For the text-containing cell, return its midpoint in [X, Y] coordinate format. 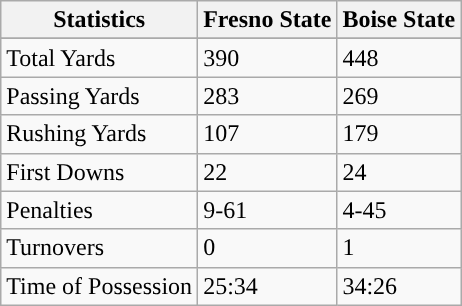
25:34 [268, 286]
448 [399, 58]
269 [399, 96]
1 [399, 248]
Statistics [100, 20]
107 [268, 134]
Boise State [399, 20]
Time of Possession [100, 286]
Total Yards [100, 58]
283 [268, 96]
390 [268, 58]
First Downs [100, 172]
9-61 [268, 210]
22 [268, 172]
Turnovers [100, 248]
24 [399, 172]
Fresno State [268, 20]
34:26 [399, 286]
179 [399, 134]
0 [268, 248]
4-45 [399, 210]
Passing Yards [100, 96]
Rushing Yards [100, 134]
Penalties [100, 210]
